Scan for the cell matching the given text and deliver its [X, Y] coordinate at center. 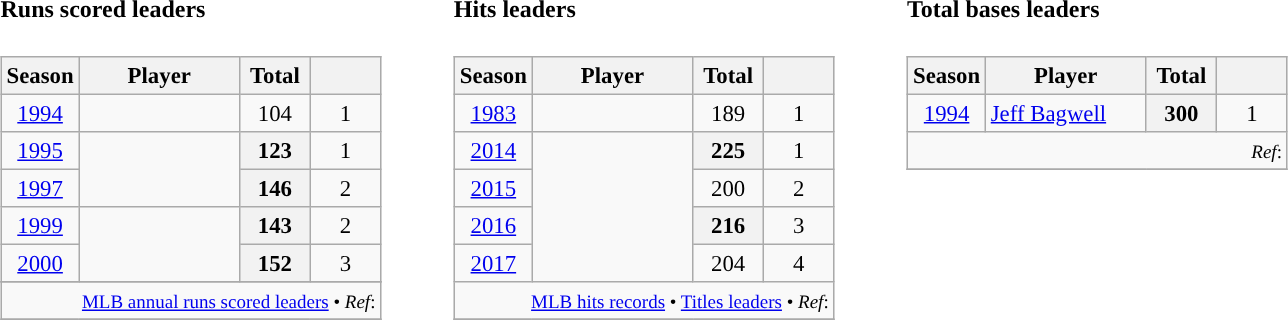
146 [276, 188]
104 [276, 113]
200 [728, 188]
204 [728, 263]
300 [1182, 113]
MLB annual runs scored leaders • Ref: [190, 301]
1997 [40, 188]
152 [276, 263]
1995 [40, 150]
225 [728, 150]
1999 [40, 225]
123 [276, 150]
MLB hits records • Titles leaders • Ref: [644, 301]
2000 [40, 263]
Ref: [1098, 150]
Jeff Bagwell [1066, 113]
2015 [494, 188]
1983 [494, 113]
189 [728, 113]
216 [728, 225]
2017 [494, 263]
2016 [494, 225]
4 [798, 263]
2014 [494, 150]
143 [276, 225]
